Detect which cell encompasses the target text, then output its (X, Y) center coordinate. 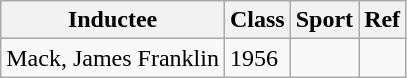
Ref (382, 20)
Class (257, 20)
Inductee (113, 20)
1956 (257, 58)
Mack, James Franklin (113, 58)
Sport (324, 20)
